Extract the [X, Y] coordinate from the center of the cell holding the provided text.  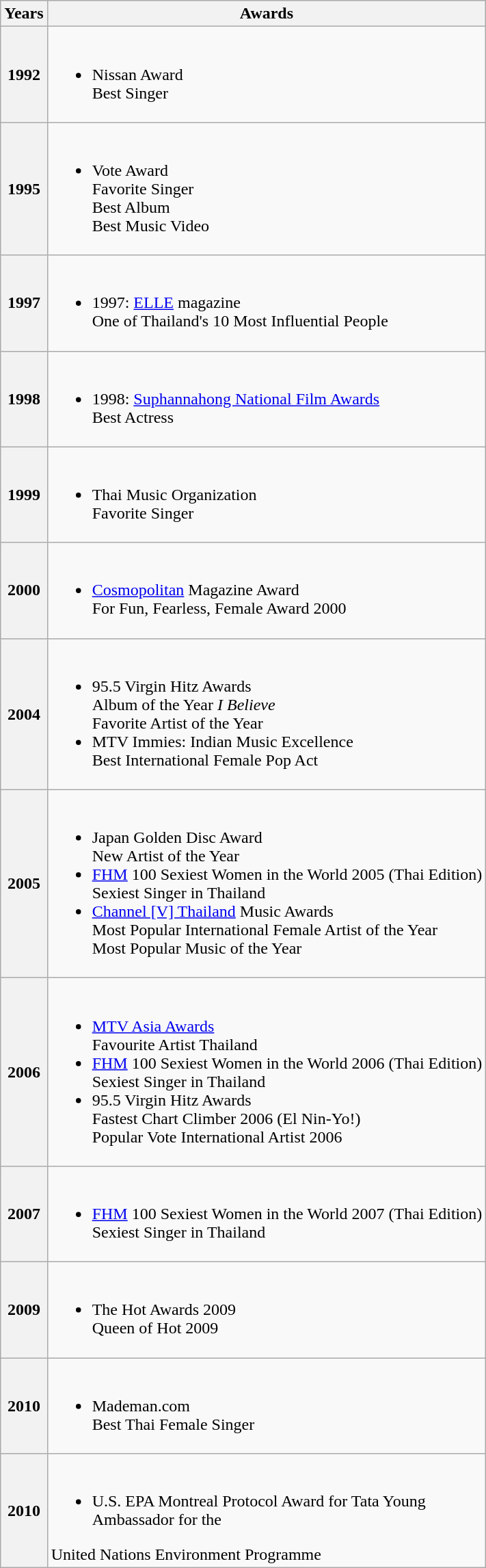
1999 [24, 495]
1997 [24, 303]
U.S. EPA Montreal Protocol Award for Tata YoungAmbassador for theUnited Nations Environment Programme [267, 1511]
1992 [24, 75]
2009 [24, 1309]
1998 [24, 399]
The Hot Awards 2009Queen of Hot 2009 [267, 1309]
Mademan.comBest Thai Female Singer [267, 1405]
2006 [24, 1071]
Years [24, 14]
1998: Suphannahong National Film Awards Best Actress [267, 399]
Vote AwardFavorite SingerBest AlbumBest Music Video [267, 189]
2004 [24, 714]
Awards [267, 14]
FHM 100 Sexiest Women in the World 2007 (Thai Edition)Sexiest Singer in Thailand [267, 1214]
2000 [24, 590]
2005 [24, 884]
Cosmopolitan Magazine AwardFor Fun, Fearless, Female Award 2000 [267, 590]
1997: ELLE magazineOne of Thailand's 10 Most Influential People [267, 303]
Thai Music OrganizationFavorite Singer [267, 495]
Nissan AwardBest Singer [267, 75]
1995 [24, 189]
2007 [24, 1214]
95.5 Virgin Hitz AwardsAlbum of the Year I BelieveFavorite Artist of the YearMTV Immies: Indian Music ExcellenceBest International Female Pop Act [267, 714]
